Identify which cell holds the provided text, then report its [X, Y] central coordinate. 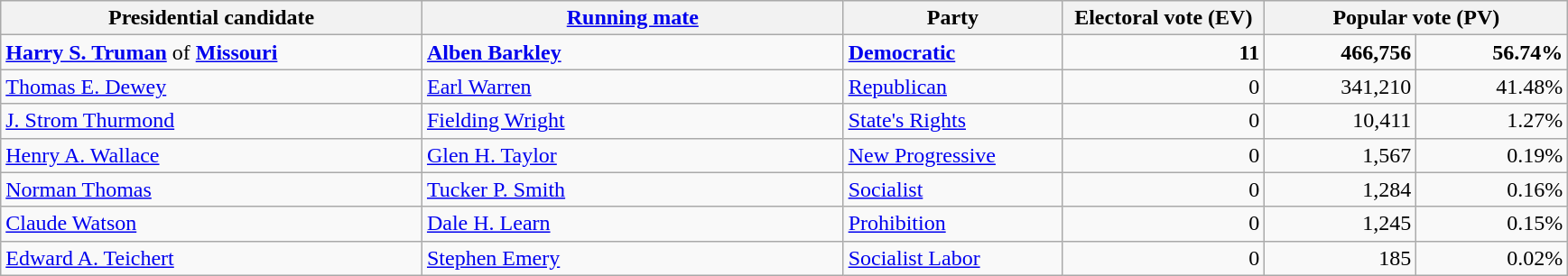
Earl Warren [632, 87]
Dale H. Learn [632, 224]
Alben Barkley [632, 52]
Prohibition [953, 224]
Party [953, 18]
Socialist Labor [953, 258]
Presidential candidate [211, 18]
Running mate [632, 18]
0.15% [1492, 224]
1.27% [1492, 121]
New Progressive [953, 155]
Claude Watson [211, 224]
10,411 [1341, 121]
J. Strom Thurmond [211, 121]
0.02% [1492, 258]
Edward A. Teichert [211, 258]
466,756 [1341, 52]
0.16% [1492, 189]
Popular vote (PV) [1416, 18]
State's Rights [953, 121]
Tucker P. Smith [632, 189]
56.74% [1492, 52]
Socialist [953, 189]
1,567 [1341, 155]
Stephen Emery [632, 258]
1,245 [1341, 224]
Thomas E. Dewey [211, 87]
0.19% [1492, 155]
41.48% [1492, 87]
Electoral vote (EV) [1164, 18]
Harry S. Truman of Missouri [211, 52]
Glen H. Taylor [632, 155]
185 [1341, 258]
Norman Thomas [211, 189]
Fielding Wright [632, 121]
Democratic [953, 52]
Henry A. Wallace [211, 155]
Republican [953, 87]
341,210 [1341, 87]
1,284 [1341, 189]
11 [1164, 52]
